Identify which cell holds the provided text, then report its (x, y) central coordinate. 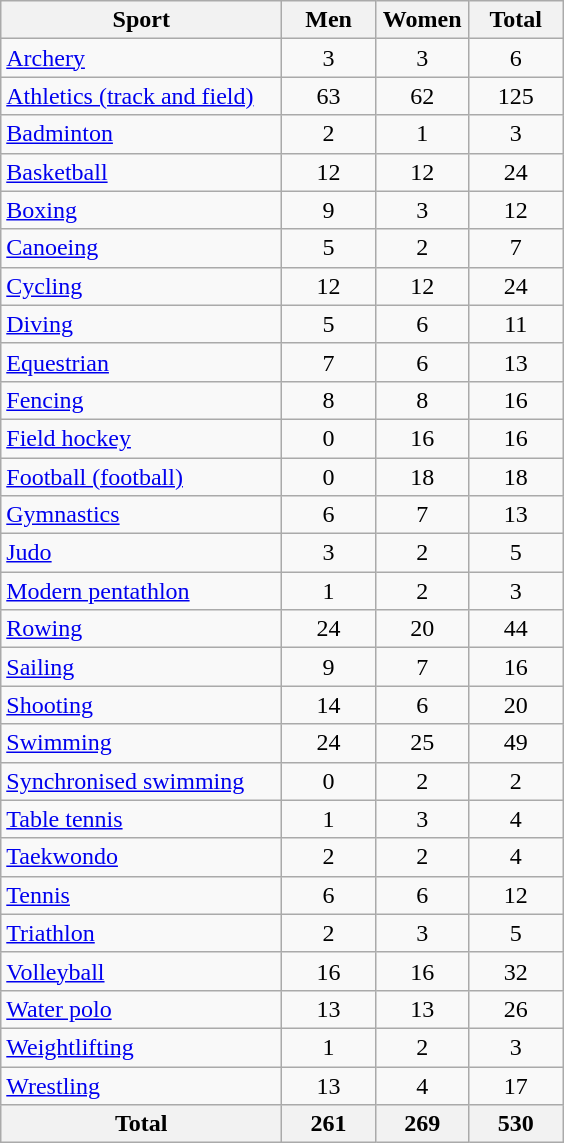
26 (516, 1009)
269 (422, 1124)
Canoeing (142, 248)
Men (329, 20)
Diving (142, 324)
Judo (142, 553)
44 (516, 629)
Equestrian (142, 362)
Football (football) (142, 477)
32 (516, 971)
Gymnastics (142, 515)
Sport (142, 20)
Sailing (142, 667)
14 (329, 705)
530 (516, 1124)
Modern pentathlon (142, 591)
Volleyball (142, 971)
Swimming (142, 743)
Triathlon (142, 933)
Table tennis (142, 819)
Rowing (142, 629)
49 (516, 743)
11 (516, 324)
25 (422, 743)
Cycling (142, 286)
Synchronised swimming (142, 781)
Badminton (142, 134)
Fencing (142, 400)
Field hockey (142, 438)
Wrestling (142, 1085)
Shooting (142, 705)
62 (422, 96)
Taekwondo (142, 857)
Water polo (142, 1009)
Archery (142, 58)
Weightlifting (142, 1047)
261 (329, 1124)
Tennis (142, 895)
17 (516, 1085)
Basketball (142, 172)
Boxing (142, 210)
Athletics (track and field) (142, 96)
125 (516, 96)
Women (422, 20)
63 (329, 96)
